Identify which cell holds the provided text, then report its (x, y) central coordinate. 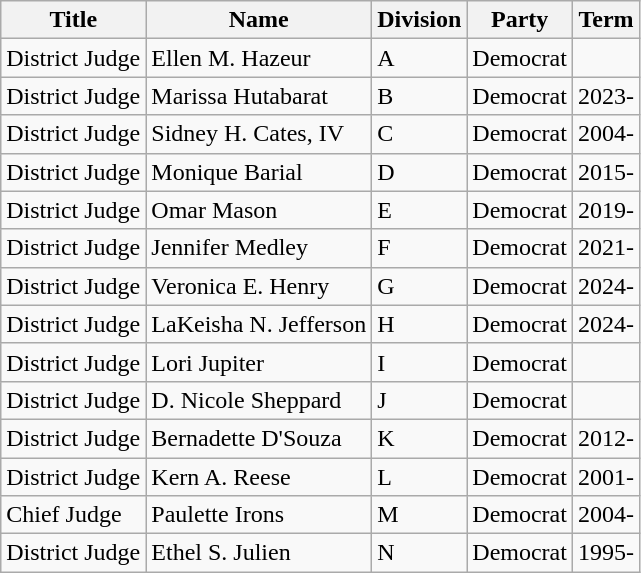
Chief Judge (74, 515)
2021- (606, 248)
2019- (606, 210)
Jennifer Medley (259, 248)
Ethel S. Julien (259, 553)
K (420, 438)
H (420, 324)
F (420, 248)
J (420, 400)
D (420, 172)
N (420, 553)
E (420, 210)
LaKeisha N. Jefferson (259, 324)
Paulette Irons (259, 515)
A (420, 58)
Veronica E. Henry (259, 286)
Lori Jupiter (259, 362)
Marissa Hutabarat (259, 96)
2001- (606, 477)
Monique Barial (259, 172)
Term (606, 20)
Party (520, 20)
Sidney H. Cates, IV (259, 134)
D. Nicole Sheppard (259, 400)
L (420, 477)
Ellen M. Hazeur (259, 58)
Kern A. Reese (259, 477)
G (420, 286)
2015- (606, 172)
B (420, 96)
Name (259, 20)
I (420, 362)
2012- (606, 438)
Division (420, 20)
Title (74, 20)
1995- (606, 553)
Bernadette D'Souza (259, 438)
M (420, 515)
Omar Mason (259, 210)
2023- (606, 96)
C (420, 134)
